Output the [x, y] coordinate of the center of the cell containing the given text.  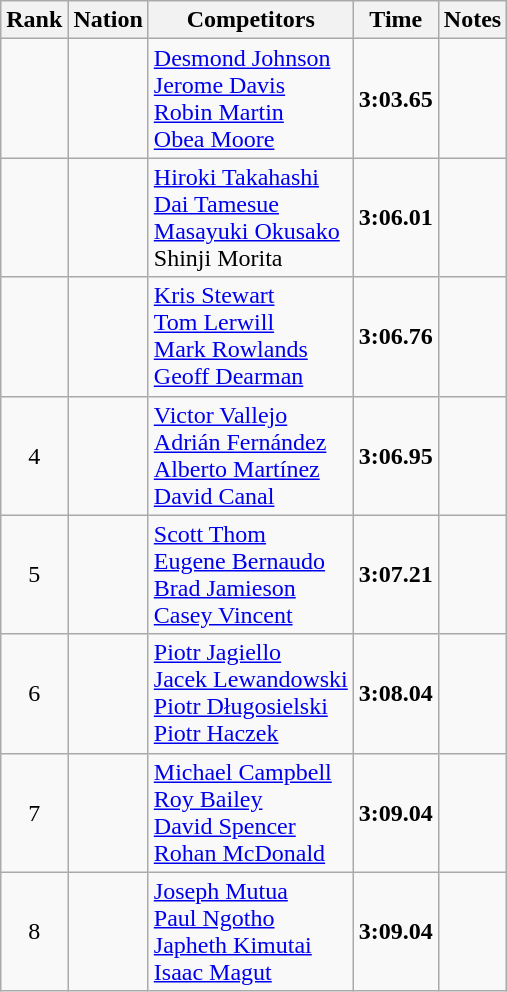
8 [34, 932]
Victor VallejoAdrián FernándezAlberto MartínezDavid Canal [250, 456]
Rank [34, 20]
Michael CampbellRoy BaileyDavid SpencerRohan McDonald [250, 812]
Notes [472, 20]
Scott ThomEugene BernaudoBrad JamiesonCasey Vincent [250, 574]
6 [34, 694]
Joseph MutuaPaul NgothoJapheth KimutaiIsaac Magut [250, 932]
3:06.01 [396, 218]
3:06.95 [396, 456]
Desmond JohnsonJerome DavisRobin MartinObea Moore [250, 98]
Hiroki TakahashiDai TamesueMasayuki OkusakoShinji Morita [250, 218]
Nation [108, 20]
Piotr JagielloJacek LewandowskiPiotr DługosielskiPiotr Haczek [250, 694]
4 [34, 456]
3:07.21 [396, 574]
Competitors [250, 20]
3:03.65 [396, 98]
3:06.76 [396, 336]
3:08.04 [396, 694]
Time [396, 20]
Kris StewartTom LerwillMark RowlandsGeoff Dearman [250, 336]
7 [34, 812]
5 [34, 574]
